Return [X, Y] of the center of cell containing provided text 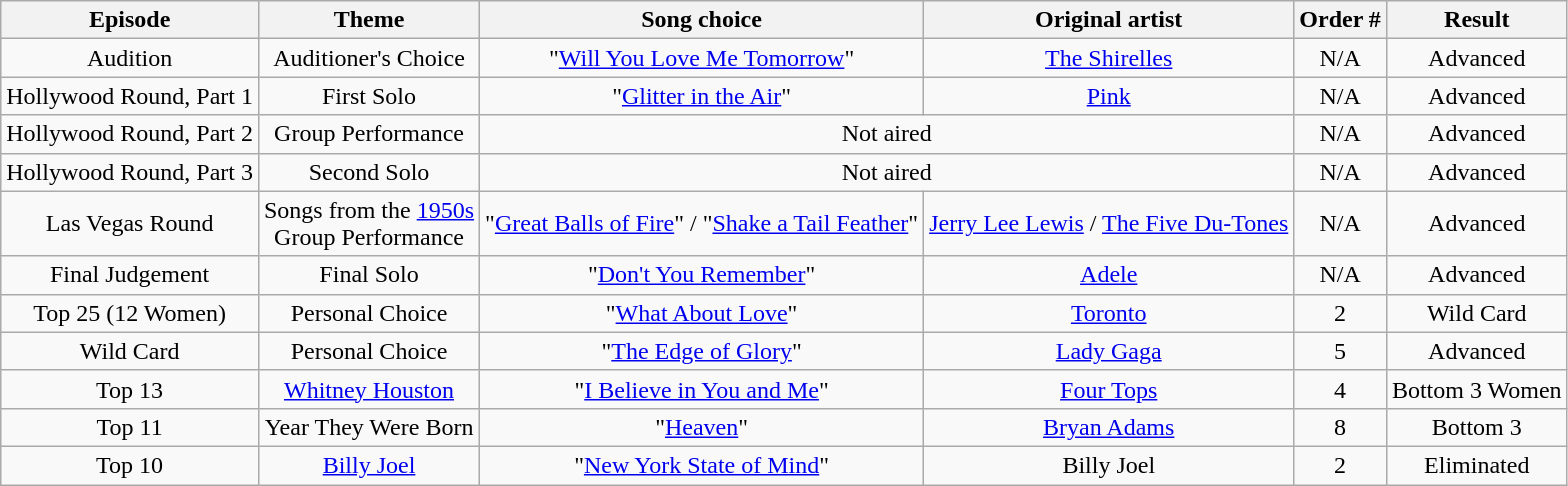
Year They Were Born [368, 427]
Result [1476, 20]
Final Solo [368, 275]
Top 10 [130, 465]
Bryan Adams [1109, 427]
"Heaven" [702, 427]
8 [1340, 427]
"Will You Love Me Tomorrow" [702, 58]
Hollywood Round, Part 2 [130, 134]
Auditioner's Choice [368, 58]
Audition [130, 58]
"The Edge of Glory" [702, 351]
Whitney Houston [368, 389]
Pink [1109, 96]
Group Performance [368, 134]
"New York State of Mind" [702, 465]
Jerry Lee Lewis / The Five Du-Tones [1109, 224]
Second Solo [368, 172]
"What About Love" [702, 313]
"I Believe in You and Me" [702, 389]
Top 11 [130, 427]
Original artist [1109, 20]
Order # [1340, 20]
"Great Balls of Fire" / "Shake a Tail Feather" [702, 224]
5 [1340, 351]
"Glitter in the Air" [702, 96]
Lady Gaga [1109, 351]
Final Judgement [130, 275]
Top 13 [130, 389]
Songs from the 1950sGroup Performance [368, 224]
"Don't You Remember" [702, 275]
Adele [1109, 275]
Bottom 3 [1476, 427]
4 [1340, 389]
Las Vegas Round [130, 224]
First Solo [368, 96]
Song choice [702, 20]
Episode [130, 20]
Hollywood Round, Part 1 [130, 96]
Toronto [1109, 313]
The Shirelles [1109, 58]
Top 25 (12 Women) [130, 313]
Bottom 3 Women [1476, 389]
Hollywood Round, Part 3 [130, 172]
Four Tops [1109, 389]
Theme [368, 20]
Eliminated [1476, 465]
